Return the (X, Y) coordinate for the center point of the cell that contains the specified text.  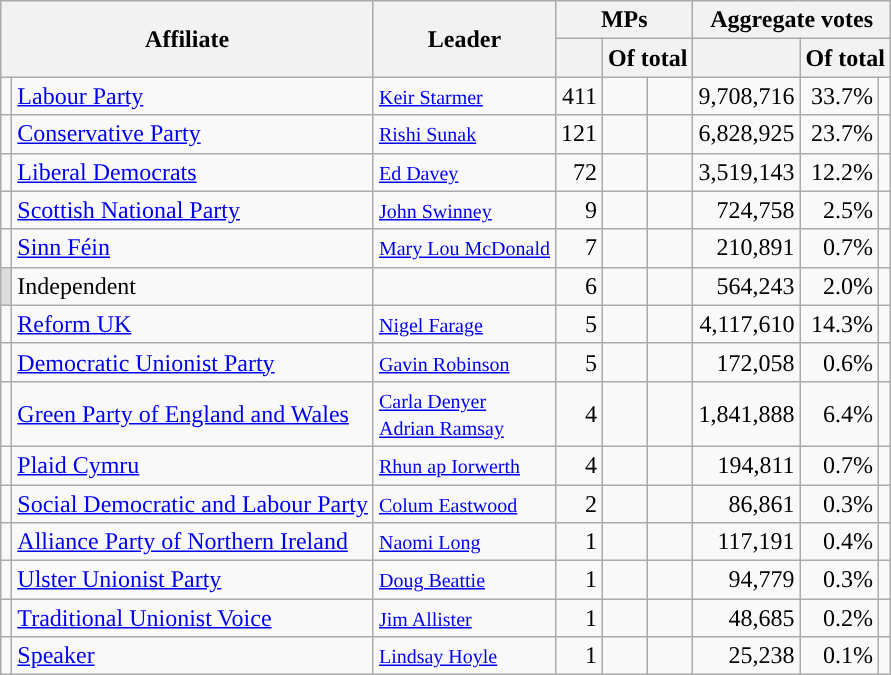
2.0% (839, 286)
117,191 (746, 542)
Rhun ap Iorwerth (464, 465)
6 (580, 286)
Reform UK (193, 324)
Nigel Farage (464, 324)
Traditional Unionist Voice (193, 618)
121 (580, 134)
0.2% (839, 618)
Democratic Unionist Party (193, 362)
23.7% (839, 134)
94,779 (746, 580)
Conservative Party (193, 134)
33.7% (839, 96)
14.3% (839, 324)
Keir Starmer (464, 96)
Doug Beattie (464, 580)
7 (580, 248)
411 (580, 96)
Jim Allister (464, 618)
Colum Eastwood (464, 503)
Aggregate votes (792, 20)
0.1% (839, 656)
Sinn Féin (193, 248)
2 (580, 503)
MPs (624, 20)
194,811 (746, 465)
Ulster Unionist Party (193, 580)
Liberal Democrats (193, 172)
Plaid Cymru (193, 465)
Scottish National Party (193, 210)
Speaker (193, 656)
Independent (193, 286)
2.5% (839, 210)
Rishi Sunak (464, 134)
86,861 (746, 503)
1,841,888 (746, 414)
Mary Lou McDonald (464, 248)
12.2% (839, 172)
25,238 (746, 656)
Lindsay Hoyle (464, 656)
724,758 (746, 210)
72 (580, 172)
172,058 (746, 362)
0.6% (839, 362)
4,117,610 (746, 324)
210,891 (746, 248)
6.4% (839, 414)
9,708,716 (746, 96)
Ed Davey (464, 172)
Leader (464, 39)
Gavin Robinson (464, 362)
Labour Party (193, 96)
48,685 (746, 618)
9 (580, 210)
John Swinney (464, 210)
Carla DenyerAdrian Ramsay (464, 414)
Green Party of England and Wales (193, 414)
Affiliate (188, 39)
6,828,925 (746, 134)
3,519,143 (746, 172)
564,243 (746, 286)
0.4% (839, 542)
Naomi Long (464, 542)
Alliance Party of Northern Ireland (193, 542)
Social Democratic and Labour Party (193, 503)
